For the text-containing cell, return its midpoint in [x, y] coordinate format. 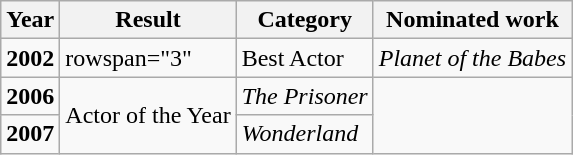
Actor of the Year [148, 115]
rowspan="3" [148, 58]
Year [30, 20]
Planet of the Babes [472, 58]
The Prisoner [304, 96]
2006 [30, 96]
2007 [30, 134]
Category [304, 20]
Wonderland [304, 134]
Best Actor [304, 58]
Nominated work [472, 20]
Result [148, 20]
2002 [30, 58]
